For the text-containing cell, return its midpoint in [x, y] coordinate format. 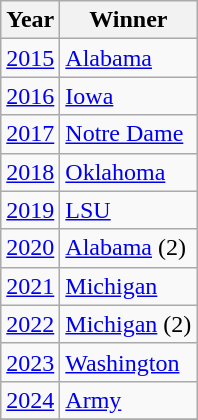
2021 [30, 286]
2024 [30, 400]
2022 [30, 324]
2023 [30, 362]
Michigan (2) [128, 324]
Oklahoma [128, 172]
Iowa [128, 96]
Michigan [128, 286]
Alabama [128, 58]
2018 [30, 172]
Notre Dame [128, 134]
2019 [30, 210]
Alabama (2) [128, 248]
2017 [30, 134]
2016 [30, 96]
Year [30, 20]
Winner [128, 20]
2015 [30, 58]
Army [128, 400]
Washington [128, 362]
LSU [128, 210]
2020 [30, 248]
